Pinpoint the cell where the given text exists, returning its (X, Y) midpoint coordinate. 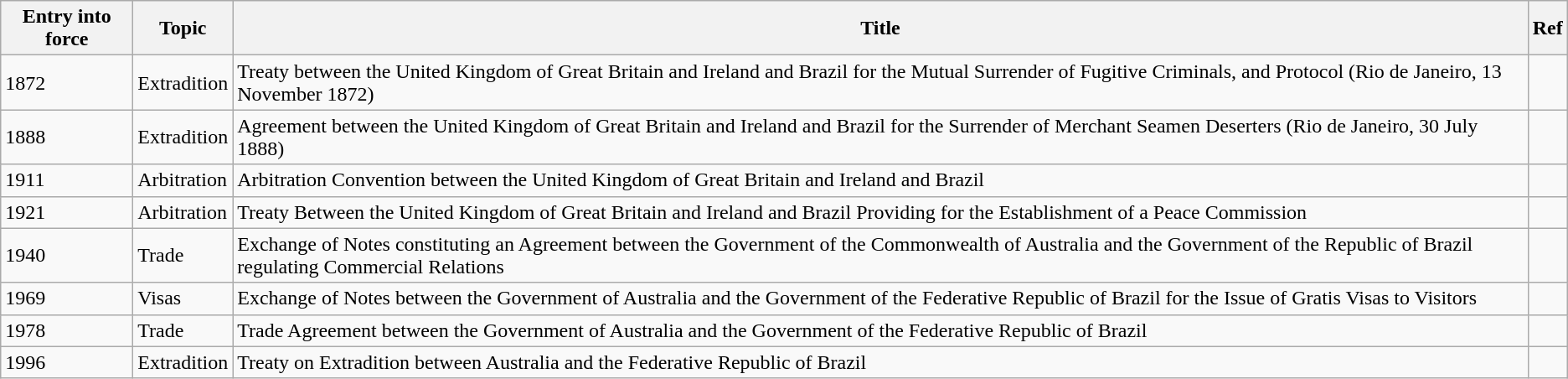
1888 (67, 138)
Treaty Between the United Kingdom of Great Britain and Ireland and Brazil Providing for the Establishment of a Peace Commission (880, 212)
Arbitration Convention between the United Kingdom of Great Britain and Ireland and Brazil (880, 180)
1872 (67, 82)
1921 (67, 212)
1940 (67, 255)
1969 (67, 299)
Treaty on Extradition between Australia and the Federative Republic of Brazil (880, 362)
Title (880, 29)
Topic (183, 29)
Entry into force (67, 29)
Visas (183, 299)
1996 (67, 362)
1978 (67, 330)
Ref (1548, 29)
1911 (67, 180)
Trade Agreement between the Government of Australia and the Government of the Federative Republic of Brazil (880, 330)
